Provide the (X, Y) coordinate of the cell's center where the given text is located.  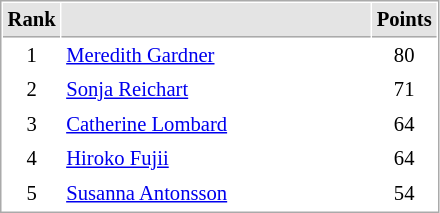
54 (404, 194)
Hiroko Fujii (216, 158)
2 (32, 90)
3 (32, 124)
Sonja Reichart (216, 90)
Points (404, 20)
Meredith Gardner (216, 56)
Catherine Lombard (216, 124)
4 (32, 158)
80 (404, 56)
5 (32, 194)
Rank (32, 20)
Susanna Antonsson (216, 194)
1 (32, 56)
71 (404, 90)
